For the text-containing cell, return its midpoint in (x, y) coordinate format. 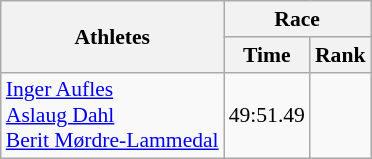
Rank (340, 55)
Race (298, 19)
Inger AuflesAslaug DahlBerit Mørdre-Lammedal (112, 116)
Time (267, 55)
49:51.49 (267, 116)
Athletes (112, 36)
